Capture the cell that displays the provided text and extract its (x, y) central coordinate. 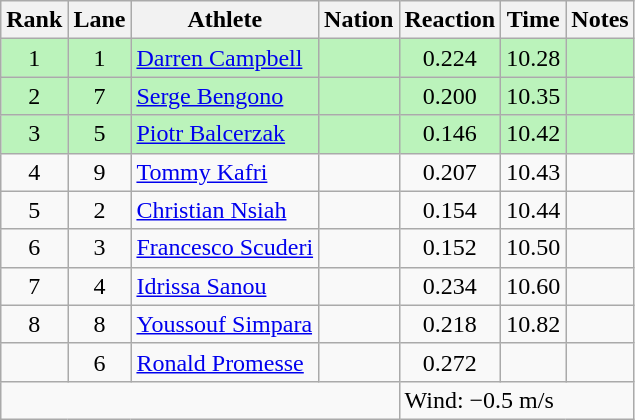
Rank (34, 20)
Youssouf Simpara (225, 324)
0.272 (450, 362)
0.154 (450, 210)
Nation (359, 20)
0.218 (450, 324)
Tommy Kafri (225, 172)
Piotr Balcerzak (225, 134)
Serge Bengono (225, 96)
0.224 (450, 58)
9 (100, 172)
0.207 (450, 172)
10.28 (534, 58)
0.152 (450, 248)
10.44 (534, 210)
Idrissa Sanou (225, 286)
Reaction (450, 20)
Francesco Scuderi (225, 248)
10.50 (534, 248)
Lane (100, 20)
Ronald Promesse (225, 362)
Wind: −0.5 m/s (516, 400)
Notes (600, 20)
10.82 (534, 324)
0.200 (450, 96)
10.35 (534, 96)
Darren Campbell (225, 58)
Time (534, 20)
Christian Nsiah (225, 210)
0.146 (450, 134)
10.60 (534, 286)
Athlete (225, 20)
10.43 (534, 172)
0.234 (450, 286)
10.42 (534, 134)
